Pinpoint the cell where the given text exists, returning its (X, Y) midpoint coordinate. 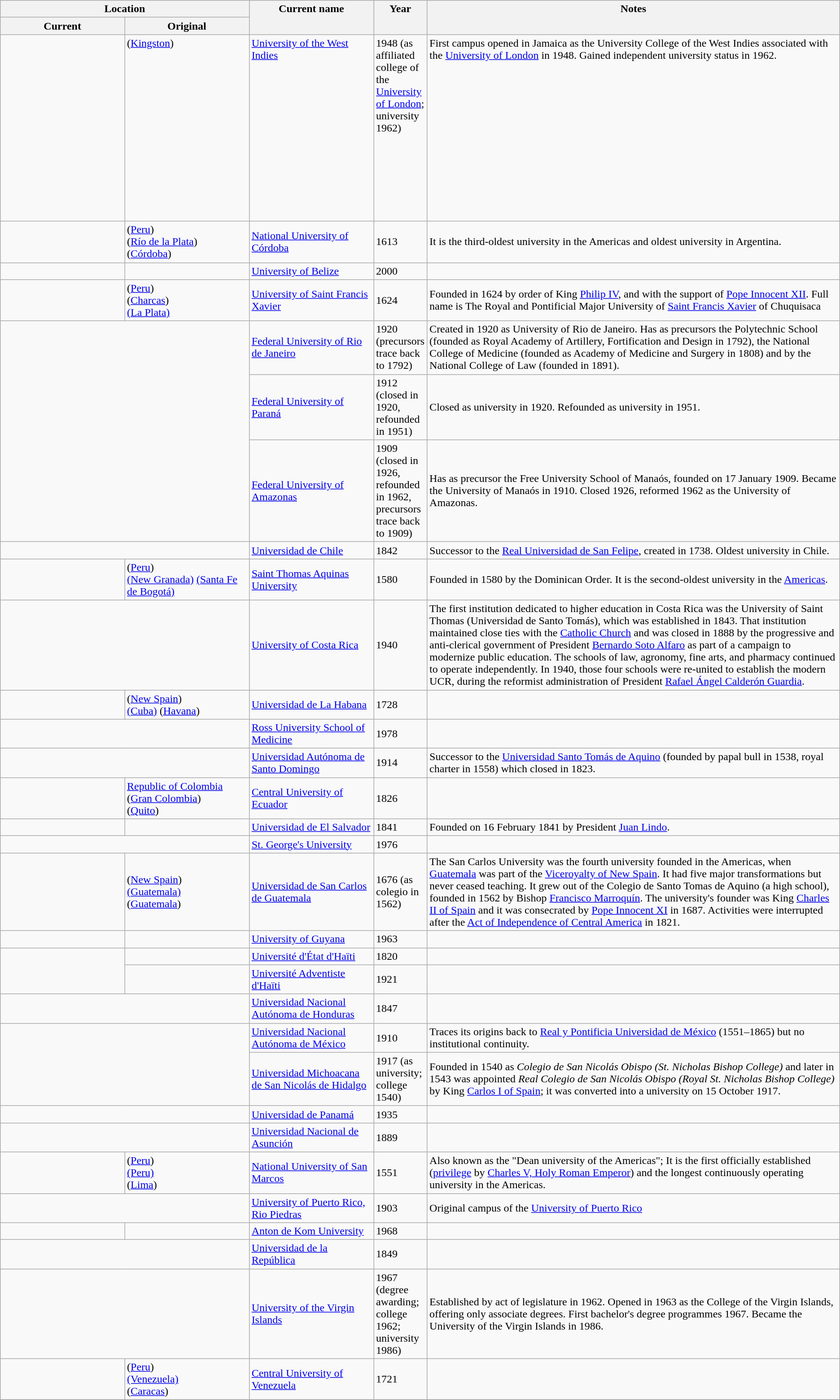
University of Belize (311, 271)
1921 (400, 979)
1976 (400, 844)
Federal University of Paraná (311, 407)
(Kingston) (187, 128)
University of Saint Francis Xavier (311, 300)
1728 (400, 704)
1847 (400, 1009)
St. George's University (311, 844)
Location (125, 9)
1721 (400, 1379)
Universidad Autónoma de Santo Domingo (311, 763)
(Peru)(Peru)(Lima) (187, 1172)
National University of Córdoba (311, 242)
Ross University School of Medicine (311, 734)
1920 (precursors trace back to 1792) (400, 347)
University of Costa Rica (311, 645)
1676 (as colegio in 1562) (400, 892)
Universidad de Panamá (311, 1114)
1968 (400, 1231)
1935 (400, 1114)
Original campus of the University of Puerto Rico (634, 1208)
Universidad de La Habana (311, 704)
Traces its origins back to Real y Pontificia Universidad de México (1551–1865) but no institutional continuity. (634, 1037)
(Peru)(Venezuela)(Caracas) (187, 1379)
Year (400, 17)
Federal University of Rio de Janeiro (311, 347)
2000 (400, 271)
1820 (400, 956)
University of Guyana (311, 939)
(New Spain)(Cuba) (Havana) (187, 704)
Anton de Kom University (311, 1231)
1963 (400, 939)
1551 (400, 1172)
1909 (closed in 1926, refounded in 1962, precursors trace back to 1909) (400, 491)
University of Puerto Rico, Rio Piedras (311, 1208)
Université Adventiste d'Haïti (311, 979)
(New Spain)(Guatemala)(Guatemala) (187, 892)
Universidad de Chile (311, 550)
Central University of Ecuador (311, 798)
Universidad Nacional Autónoma de México (311, 1037)
University of the West Indies (311, 128)
1849 (400, 1255)
1903 (400, 1208)
1841 (400, 827)
Université d'État d'Haïti (311, 956)
1580 (400, 579)
Universidad de la República (311, 1255)
Saint Thomas Aquinas University (311, 579)
1912 (closed in 1920, refounded in 1951) (400, 407)
It is the third-oldest university in the Americas and oldest university in Argentina. (634, 242)
1910 (400, 1037)
1914 (400, 763)
1826 (400, 798)
1613 (400, 242)
Universidad de El Salvador (311, 827)
Current name (311, 17)
Successor to the Universidad Santo Tomás de Aquino (founded by papal bull in 1538, royal charter in 1558) which closed in 1823. (634, 763)
(Peru)(New Granada) (Santa Fe de Bogotá) (187, 579)
1948 (as affiliated college of the University of London; university 1962) (400, 128)
University of the Virgin Islands (311, 1314)
(Peru)(Río de la Plata)(Córdoba) (187, 242)
Federal University of Amazonas (311, 491)
Universidad Nacional de Asunción (311, 1137)
1889 (400, 1137)
Closed as university in 1920. Refounded as university in 1951. (634, 407)
1917 (as university; college 1540) (400, 1079)
1967 (degree awarding; college 1962; university 1986) (400, 1314)
1978 (400, 734)
Successor to the Real Universidad de San Felipe, created in 1738. Oldest university in Chile. (634, 550)
Universidad Nacional Autónoma de Honduras (311, 1009)
(Peru)(Charcas)(La Plata) (187, 300)
Universidad de San Carlos de Guatemala (311, 892)
1842 (400, 550)
Republic of Colombia(Gran Colombia)(Quito) (187, 798)
Universidad Michoacana de San Nicolás de Hidalgo (311, 1079)
Founded in 1580 by the Dominican Order. It is the second-oldest university in the Americas. (634, 579)
1624 (400, 300)
Current (63, 26)
Original (187, 26)
Central University of Venezuela (311, 1379)
1940 (400, 645)
National University of San Marcos (311, 1172)
Founded on 16 February 1841 by President Juan Lindo. (634, 827)
Notes (634, 17)
